Scan for the cell matching the given text and deliver its (x, y) coordinate at center. 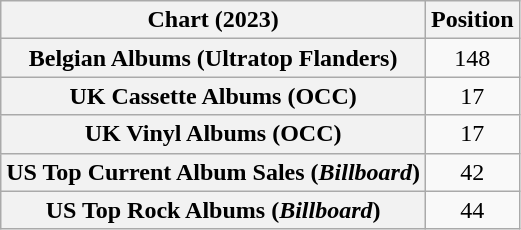
44 (472, 210)
US Top Current Album Sales (Billboard) (214, 172)
Position (472, 20)
Belgian Albums (Ultratop Flanders) (214, 58)
UK Vinyl Albums (OCC) (214, 134)
US Top Rock Albums (Billboard) (214, 210)
42 (472, 172)
Chart (2023) (214, 20)
148 (472, 58)
UK Cassette Albums (OCC) (214, 96)
